Pinpoint the cell where the given text exists, returning its [x, y] midpoint coordinate. 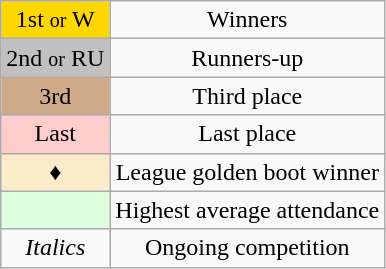
League golden boot winner [248, 172]
Winners [248, 20]
1st or W [56, 20]
♦ [56, 172]
2nd or RU [56, 58]
Third place [248, 96]
Last place [248, 134]
Italics [56, 248]
Ongoing competition [248, 248]
Last [56, 134]
Runners-up [248, 58]
Highest average attendance [248, 210]
3rd [56, 96]
